For the text-containing cell, return its midpoint in (X, Y) coordinate format. 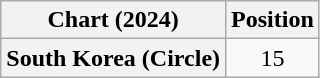
South Korea (Circle) (114, 58)
15 (273, 58)
Position (273, 20)
Chart (2024) (114, 20)
